Find where the given text appears and provide that cell's center as [X, Y] coordinate. 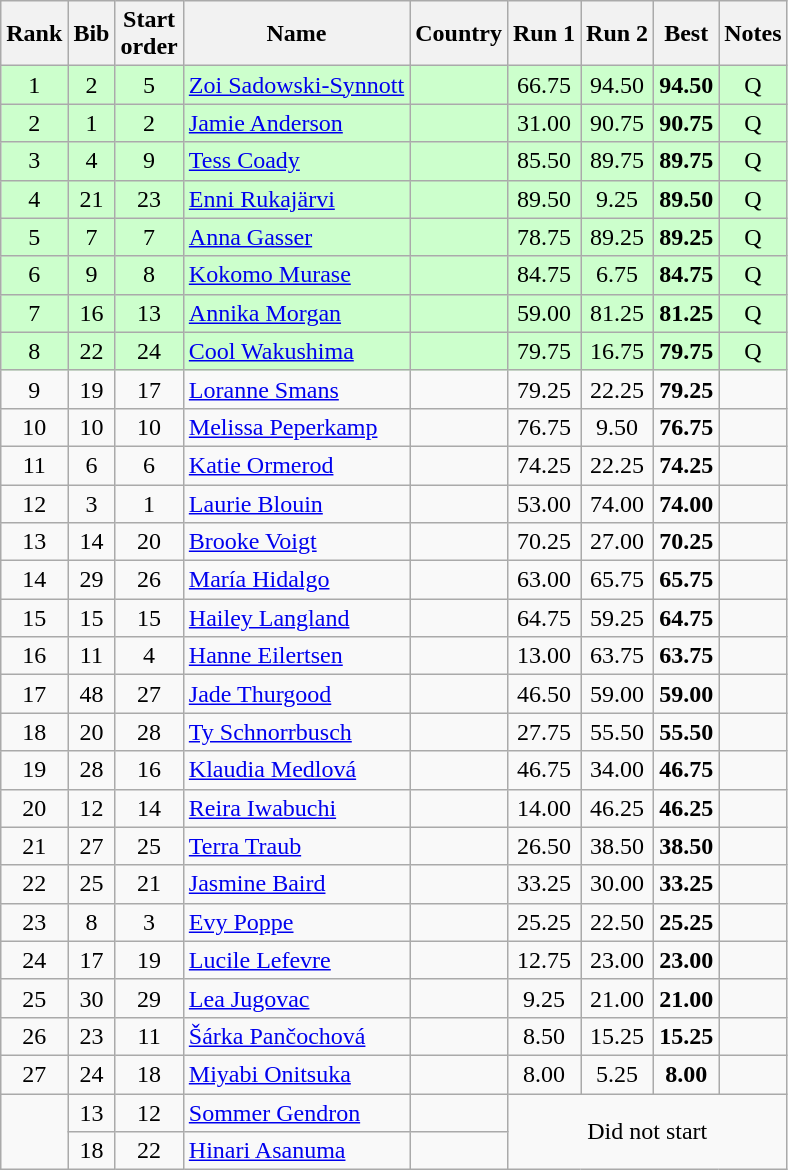
Reira Iwabuchi [296, 808]
Bib [92, 34]
8.50 [544, 1036]
27.75 [544, 732]
Laurie Blouin [296, 503]
Katie Ormerod [296, 465]
85.50 [544, 161]
27.00 [618, 542]
Ty Schnorrbusch [296, 732]
Šárka Pančochová [296, 1036]
46.50 [544, 694]
63.00 [544, 580]
Cool Wakushima [296, 351]
78.75 [544, 237]
Evy Poppe [296, 922]
Sommer Gendron [296, 1113]
Did not start [647, 1132]
22.50 [618, 922]
Annika Morgan [296, 313]
Brooke Voigt [296, 542]
Hailey Langland [296, 618]
Startorder [149, 34]
59.25 [618, 618]
30 [92, 998]
9.50 [618, 427]
Zoi Sadowski-Synnott [296, 85]
Terra Traub [296, 846]
6.75 [618, 275]
Enni Rukajärvi [296, 199]
14.00 [544, 808]
26.50 [544, 846]
Kokomo Murase [296, 275]
48 [92, 694]
Miyabi Onitsuka [296, 1074]
Lucile Lefevre [296, 960]
Run 2 [618, 34]
Hanne Eilertsen [296, 656]
13.00 [544, 656]
5.25 [618, 1074]
Tess Coady [296, 161]
María Hidalgo [296, 580]
Run 1 [544, 34]
66.75 [544, 85]
Best [686, 34]
Klaudia Medlová [296, 770]
16.75 [618, 351]
Melissa Peperkamp [296, 427]
Lea Jugovac [296, 998]
Loranne Smans [296, 389]
Country [459, 34]
53.00 [544, 503]
Notes [753, 34]
12.75 [544, 960]
31.00 [544, 123]
Jasmine Baird [296, 884]
Anna Gasser [296, 237]
Rank [34, 34]
Jade Thurgood [296, 694]
Name [296, 34]
34.00 [618, 770]
Jamie Anderson [296, 123]
30.00 [618, 884]
Hinari Asanuma [296, 1151]
